Scan for the cell matching the given text and deliver its [x, y] coordinate at center. 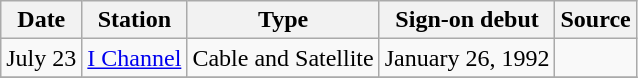
Station [134, 20]
Cable and Satellite [283, 58]
I Channel [134, 58]
July 23 [42, 58]
Type [283, 20]
Date [42, 20]
Sign-on debut [467, 20]
January 26, 1992 [467, 58]
Source [596, 20]
